Locate the cell with the specified text and output its [x, y] center coordinate. 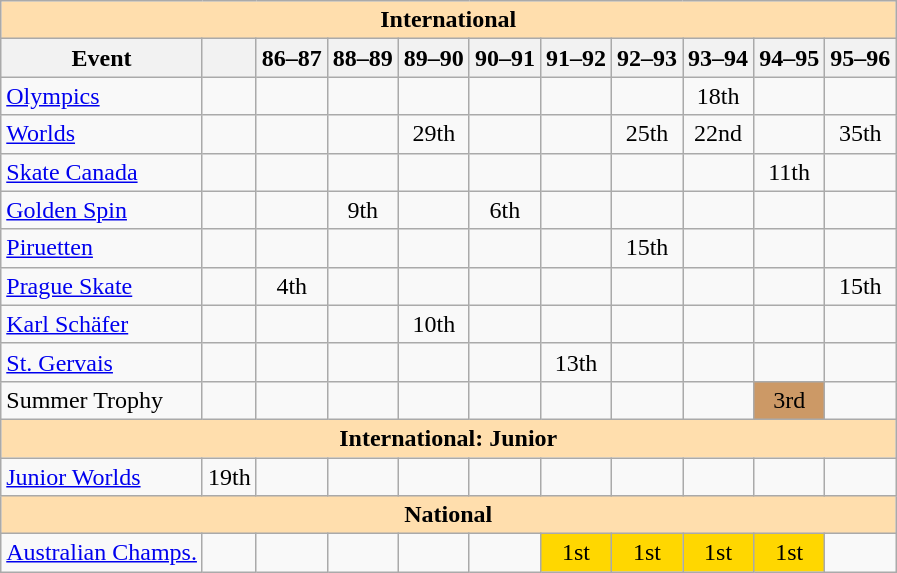
3rd [790, 400]
Summer Trophy [102, 400]
6th [504, 210]
94–95 [790, 58]
25th [648, 134]
35th [860, 134]
19th [229, 477]
13th [576, 362]
Junior Worlds [102, 477]
National [448, 515]
88–89 [362, 58]
9th [362, 210]
Olympics [102, 96]
10th [434, 324]
Event [102, 58]
4th [292, 286]
92–93 [648, 58]
11th [790, 172]
95–96 [860, 58]
22nd [718, 134]
Prague Skate [102, 286]
18th [718, 96]
Piruetten [102, 248]
Skate Canada [102, 172]
29th [434, 134]
89–90 [434, 58]
86–87 [292, 58]
Worlds [102, 134]
St. Gervais [102, 362]
International [448, 20]
Golden Spin [102, 210]
90–91 [504, 58]
Karl Schäfer [102, 324]
Australian Champs. [102, 553]
International: Junior [448, 438]
91–92 [576, 58]
93–94 [718, 58]
